Capture the cell that displays the provided text and extract its [X, Y] central coordinate. 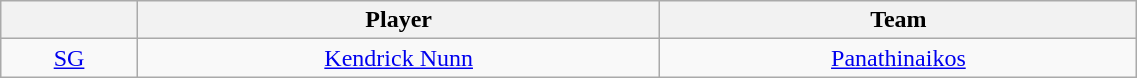
Kendrick Nunn [398, 58]
Team [898, 20]
SG [70, 58]
Panathinaikos [898, 58]
Player [398, 20]
